Return (x, y) of the center of cell containing provided text 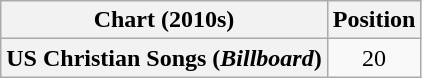
20 (374, 58)
Position (374, 20)
US Christian Songs (Billboard) (164, 58)
Chart (2010s) (164, 20)
